Locate the cell with the specified text and output its (x, y) center coordinate. 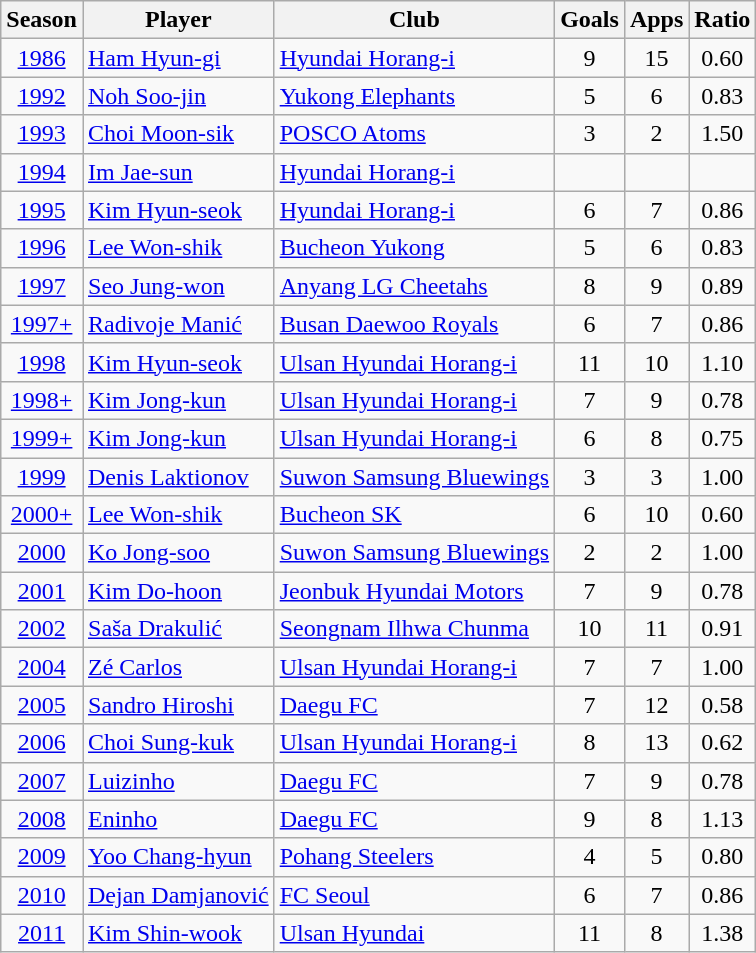
1995 (42, 210)
2010 (42, 895)
Ulsan Hyundai (414, 933)
Dejan Damjanović (178, 895)
0.75 (722, 438)
1998 (42, 362)
Denis Laktionov (178, 477)
4 (590, 857)
1996 (42, 248)
Eninho (178, 819)
Sandro Hiroshi (178, 705)
Player (178, 20)
Pohang Steelers (414, 857)
Bucheon SK (414, 515)
1992 (42, 96)
Seongnam Ilhwa Chunma (414, 629)
2007 (42, 781)
2009 (42, 857)
2006 (42, 743)
Season (42, 20)
0.80 (722, 857)
1994 (42, 172)
Bucheon Yukong (414, 248)
1999 (42, 477)
Yoo Chang-hyun (178, 857)
Club (414, 20)
Apps (656, 20)
Yukong Elephants (414, 96)
Noh Soo-jin (178, 96)
Im Jae-sun (178, 172)
12 (656, 705)
Radivoje Manić (178, 324)
Ratio (722, 20)
Ko Jong-soo (178, 553)
Luizinho (178, 781)
2002 (42, 629)
1.13 (722, 819)
1999+ (42, 438)
Kim Shin-wook (178, 933)
Ham Hyun-gi (178, 58)
2008 (42, 819)
Choi Sung-kuk (178, 743)
2001 (42, 591)
Jeonbuk Hyundai Motors (414, 591)
Goals (590, 20)
Kim Do-hoon (178, 591)
FC Seoul (414, 895)
0.58 (722, 705)
0.91 (722, 629)
Busan Daewoo Royals (414, 324)
2011 (42, 933)
15 (656, 58)
0.62 (722, 743)
2005 (42, 705)
1.10 (722, 362)
Anyang LG Cheetahs (414, 286)
POSCO Atoms (414, 134)
Choi Moon-sik (178, 134)
1993 (42, 134)
Saša Drakulić (178, 629)
Seo Jung-won (178, 286)
1.38 (722, 933)
2004 (42, 667)
0.89 (722, 286)
1997 (42, 286)
1986 (42, 58)
2000 (42, 553)
1998+ (42, 400)
2000+ (42, 515)
1.50 (722, 134)
13 (656, 743)
Zé Carlos (178, 667)
1997+ (42, 324)
